Scan for the cell matching the given text and deliver its [X, Y] coordinate at center. 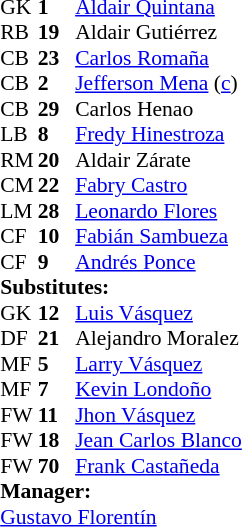
20 [57, 160]
LM [19, 211]
Aldair Gutiérrez [158, 33]
Larry Vásquez [158, 364]
12 [57, 313]
RM [19, 160]
11 [57, 415]
Luis Vásquez [158, 313]
LB [19, 135]
21 [57, 339]
10 [57, 237]
Fredy Hinestroza [158, 135]
9 [57, 262]
2 [57, 83]
18 [57, 441]
Alejandro Moralez [158, 339]
DF [19, 339]
Jean Carlos Blanco [158, 441]
Frank Castañeda [158, 466]
Andrés Ponce [158, 262]
RB [19, 33]
Fabry Castro [158, 185]
Carlos Henao [158, 109]
28 [57, 211]
23 [57, 58]
GK [19, 313]
Jhon Vásquez [158, 415]
Jefferson Mena (c) [158, 83]
Fabián Sambueza [158, 237]
Kevin Londoño [158, 389]
Leonardo Flores [158, 211]
29 [57, 109]
19 [57, 33]
Carlos Romaña [158, 58]
Aldair Zárate [158, 160]
5 [57, 364]
22 [57, 185]
70 [57, 466]
Substitutes: [121, 287]
7 [57, 389]
8 [57, 135]
CM [19, 185]
Manager: [121, 491]
